From the cell containing the given text, extract its center point as [x, y] coordinate. 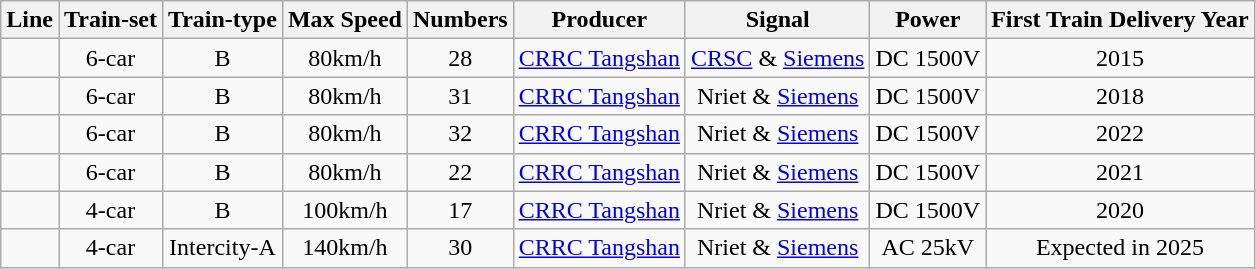
CRSC & Siemens [777, 58]
Line [30, 20]
2021 [1120, 172]
2020 [1120, 210]
Max Speed [344, 20]
17 [460, 210]
30 [460, 248]
Producer [599, 20]
2015 [1120, 58]
28 [460, 58]
2018 [1120, 96]
Power [928, 20]
22 [460, 172]
Signal [777, 20]
2022 [1120, 134]
Train-type [222, 20]
Numbers [460, 20]
Expected in 2025 [1120, 248]
140km/h [344, 248]
Train-set [110, 20]
First Train Delivery Year [1120, 20]
31 [460, 96]
AC 25kV [928, 248]
32 [460, 134]
100km/h [344, 210]
Intercity-A [222, 248]
